Extract the (X, Y) coordinate from the center of the cell holding the provided text.  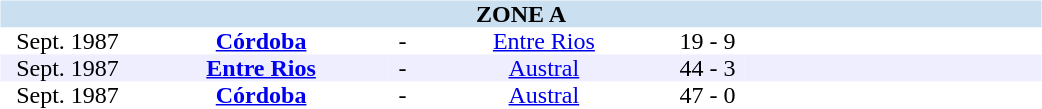
47 - 0 (707, 96)
ZONE A (520, 14)
44 - 3 (707, 68)
19 - 9 (707, 42)
